Locate the cell with the specified text and output its (X, Y) center coordinate. 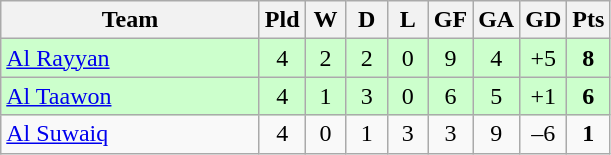
GD (544, 20)
5 (496, 96)
Pld (282, 20)
Team (130, 20)
Al Suwaiq (130, 134)
W (326, 20)
–6 (544, 134)
Al Taawon (130, 96)
Pts (588, 20)
+5 (544, 58)
+1 (544, 96)
8 (588, 58)
L (408, 20)
GA (496, 20)
Al Rayyan (130, 58)
GF (450, 20)
D (366, 20)
